Return the (x, y) coordinate for the center point of the cell that contains the specified text.  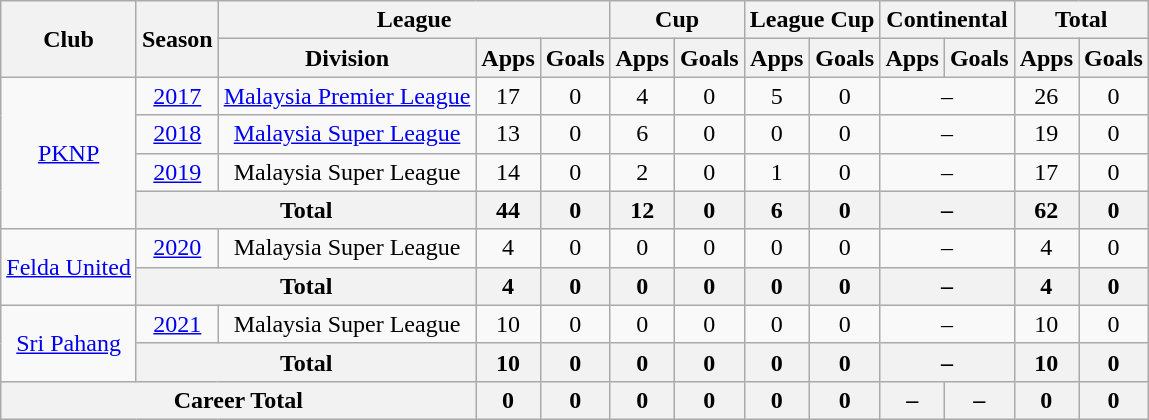
League Cup (812, 20)
2 (642, 172)
62 (1046, 210)
2018 (177, 134)
Cup (677, 20)
19 (1046, 134)
14 (508, 172)
Sri Pahang (69, 343)
44 (508, 210)
PKNP (69, 153)
Career Total (238, 400)
Malaysia Premier League (347, 96)
Club (69, 39)
1 (776, 172)
Felda United (69, 267)
2021 (177, 324)
2017 (177, 96)
League (414, 20)
Continental (947, 20)
12 (642, 210)
Season (177, 39)
Division (347, 58)
2020 (177, 248)
2019 (177, 172)
13 (508, 134)
26 (1046, 96)
5 (776, 96)
